Locate the cell with the specified text and output its [x, y] center coordinate. 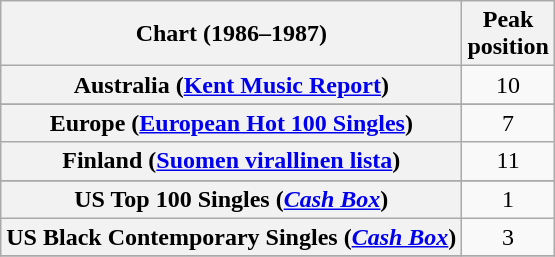
1 [508, 199]
10 [508, 85]
3 [508, 237]
US Black Contemporary Singles (Cash Box) [232, 237]
11 [508, 161]
US Top 100 Singles (Cash Box) [232, 199]
Finland (Suomen virallinen lista) [232, 161]
7 [508, 123]
Chart (1986–1987) [232, 34]
Peakposition [508, 34]
Europe (European Hot 100 Singles) [232, 123]
Australia (Kent Music Report) [232, 85]
